Provide the (X, Y) coordinate of the cell's center where the given text is located.  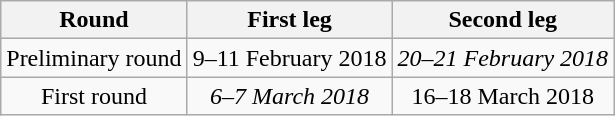
Preliminary round (94, 58)
20–21 February 2018 (503, 58)
16–18 March 2018 (503, 96)
9–11 February 2018 (290, 58)
Round (94, 20)
First leg (290, 20)
Second leg (503, 20)
First round (94, 96)
6–7 March 2018 (290, 96)
